Scan for the cell matching the given text and deliver its (x, y) coordinate at center. 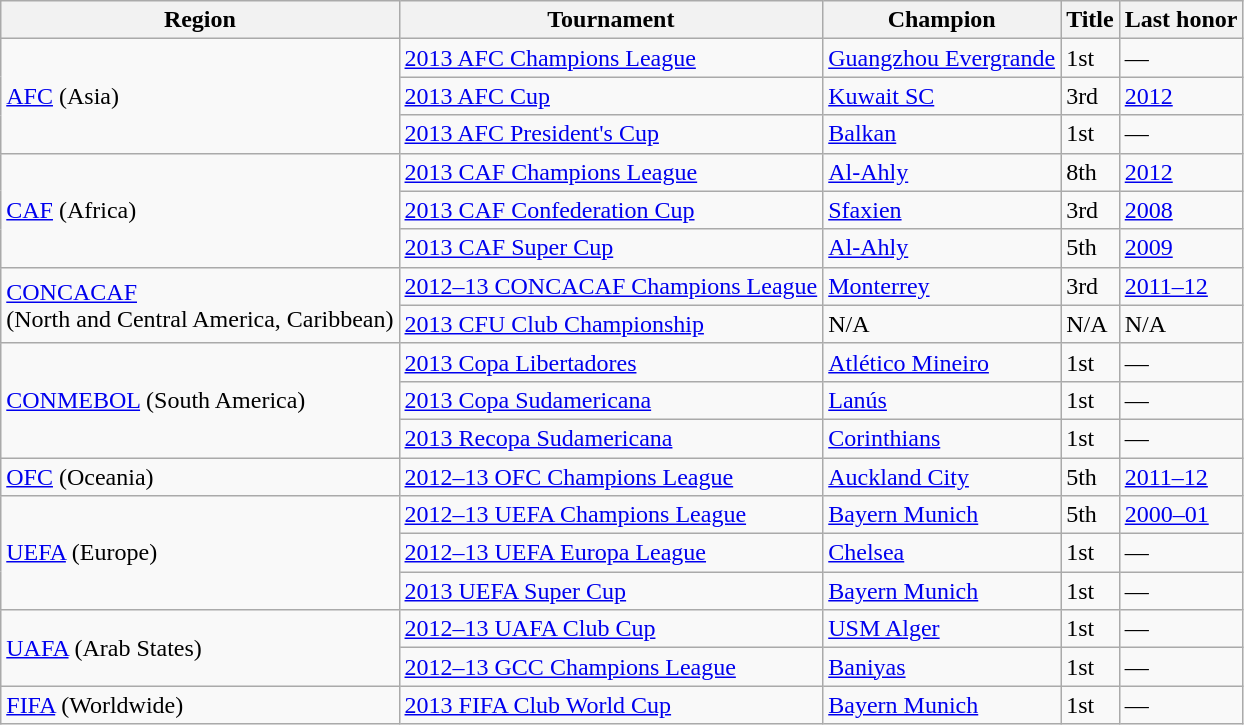
2013 CAF Super Cup (611, 248)
2012–13 OFC Champions League (611, 477)
CAF (Africa) (200, 210)
Chelsea (942, 553)
Monterrey (942, 286)
2013 CAF Confederation Cup (611, 210)
2012–13 GCC Champions League (611, 667)
Region (200, 20)
CONCACAF(North and Central America, Caribbean) (200, 305)
2013 CAF Champions League (611, 172)
2013 CFU Club Championship (611, 324)
2009 (1181, 248)
UAFA (Arab States) (200, 648)
2013 Copa Sudamericana (611, 400)
2012–13 UEFA Europa League (611, 553)
Sfaxien (942, 210)
Guangzhou Evergrande (942, 58)
CONMEBOL (South America) (200, 400)
USM Alger (942, 629)
2012–13 UAFA Club Cup (611, 629)
2013 AFC Cup (611, 96)
2008 (1181, 210)
2012–13 UEFA Champions League (611, 515)
2013 Recopa Sudamericana (611, 438)
AFC (Asia) (200, 96)
Champion (942, 20)
2000–01 (1181, 515)
Baniyas (942, 667)
Balkan (942, 134)
Corinthians (942, 438)
Atlético Mineiro (942, 362)
UEFA (Europe) (200, 553)
FIFA (Worldwide) (200, 705)
2013 UEFA Super Cup (611, 591)
2013 FIFA Club World Cup (611, 705)
Last honor (1181, 20)
8th (1090, 172)
2013 AFC President's Cup (611, 134)
2013 Copa Libertadores (611, 362)
Auckland City (942, 477)
Title (1090, 20)
Lanús (942, 400)
OFC (Oceania) (200, 477)
Tournament (611, 20)
2013 AFC Champions League (611, 58)
2012–13 CONCACAF Champions League (611, 286)
Kuwait SC (942, 96)
